Locate the cell with the specified text and output its (x, y) center coordinate. 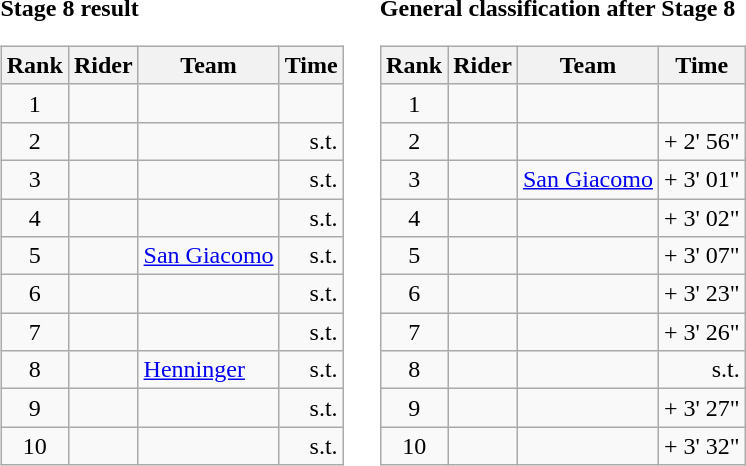
+ 2' 56" (702, 141)
+ 3' 32" (702, 446)
+ 3' 01" (702, 179)
+ 3' 07" (702, 256)
+ 3' 26" (702, 332)
+ 3' 27" (702, 408)
+ 3' 23" (702, 294)
Henninger (208, 370)
+ 3' 02" (702, 217)
